Output the [x, y] coordinate of the center of the cell containing the given text.  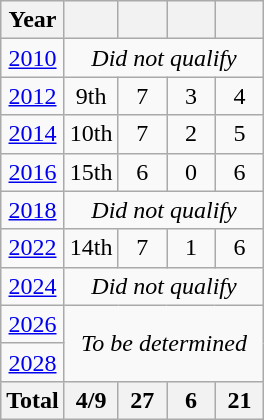
27 [142, 400]
9th [91, 96]
4 [240, 96]
2024 [33, 286]
4/9 [91, 400]
2016 [33, 172]
0 [192, 172]
14th [91, 248]
2 [192, 134]
Year [33, 20]
Total [33, 400]
2028 [33, 362]
5 [240, 134]
To be determined [164, 343]
2014 [33, 134]
1 [192, 248]
2018 [33, 210]
21 [240, 400]
15th [91, 172]
2010 [33, 58]
2022 [33, 248]
3 [192, 96]
2026 [33, 324]
10th [91, 134]
2012 [33, 96]
